Identify which cell holds the provided text, then report its [X, Y] central coordinate. 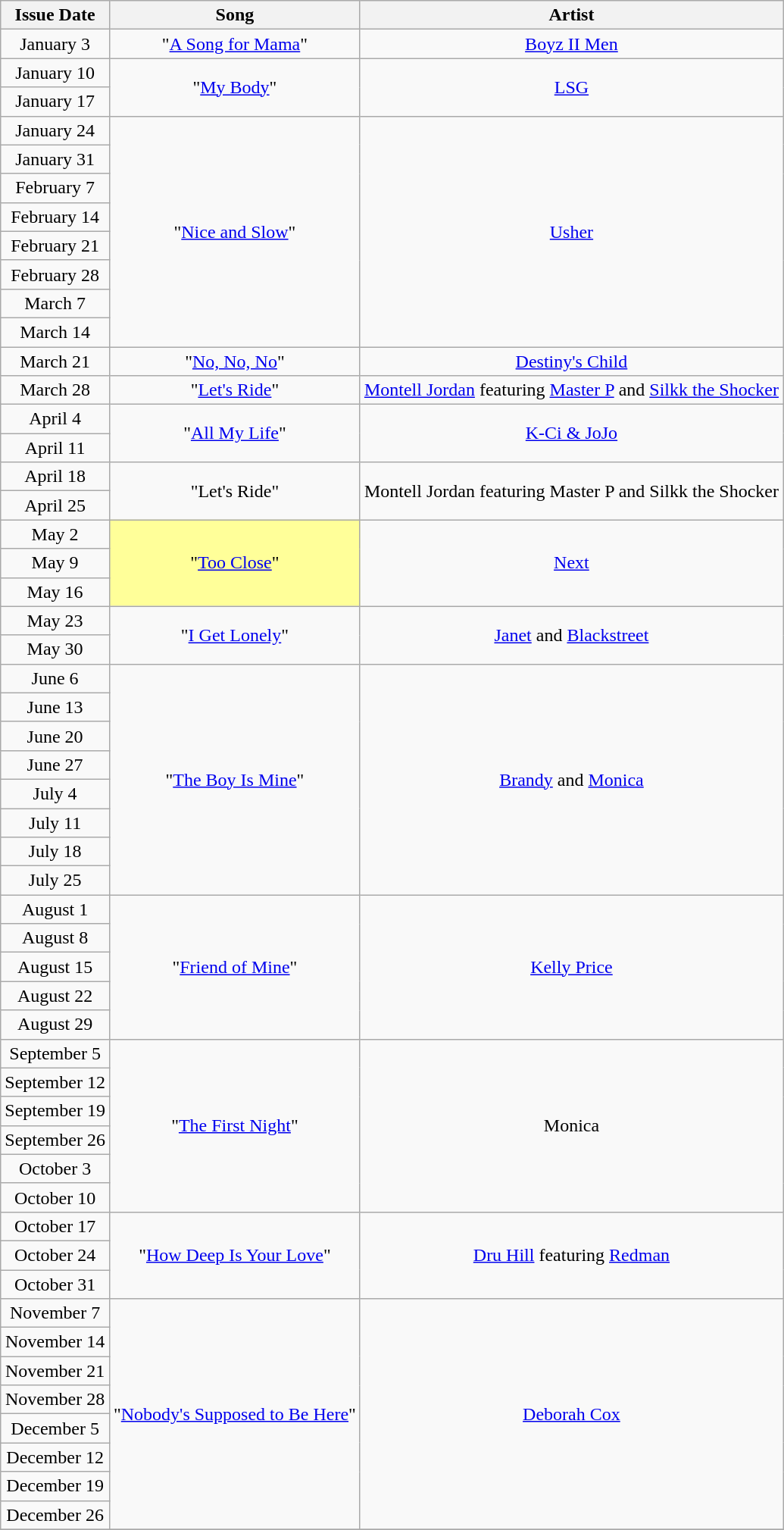
"Friend of Mine" [235, 967]
February 7 [55, 188]
"No, No, No" [235, 361]
"I Get Lonely" [235, 635]
December 5 [55, 1428]
March 7 [55, 303]
March 14 [55, 332]
October 17 [55, 1226]
"All My Life" [235, 433]
June 20 [55, 736]
February 28 [55, 274]
December 12 [55, 1457]
"Nobody's Supposed to Be Here" [235, 1414]
January 10 [55, 73]
August 1 [55, 909]
November 21 [55, 1371]
February 21 [55, 246]
"The Boy Is Mine" [235, 779]
April 18 [55, 477]
Brandy and Monica [571, 779]
June 13 [55, 707]
Deborah Cox [571, 1414]
November 7 [55, 1313]
"The First Night" [235, 1125]
January 3 [55, 44]
"A Song for Mama" [235, 44]
September 19 [55, 1111]
August 15 [55, 967]
November 28 [55, 1400]
February 14 [55, 217]
April 11 [55, 448]
June 27 [55, 765]
Artist [571, 15]
LSG [571, 87]
May 2 [55, 534]
Usher [571, 231]
November 14 [55, 1342]
January 31 [55, 159]
Dru Hill featuring Redman [571, 1255]
September 5 [55, 1053]
Kelly Price [571, 967]
July 11 [55, 822]
September 12 [55, 1082]
January 24 [55, 130]
August 22 [55, 996]
April 4 [55, 419]
May 16 [55, 592]
May 30 [55, 649]
Monica [571, 1125]
March 28 [55, 390]
September 26 [55, 1140]
Next [571, 563]
December 19 [55, 1486]
April 25 [55, 505]
October 24 [55, 1255]
May 23 [55, 621]
December 26 [55, 1515]
"How Deep Is Your Love" [235, 1255]
Janet and Blackstreet [571, 635]
"Too Close" [235, 563]
Boyz II Men [571, 44]
July 4 [55, 793]
August 29 [55, 1025]
July 25 [55, 881]
October 31 [55, 1284]
June 6 [55, 678]
October 10 [55, 1197]
Issue Date [55, 15]
"Nice and Slow" [235, 231]
January 17 [55, 102]
May 9 [55, 563]
July 18 [55, 852]
"My Body" [235, 87]
October 3 [55, 1169]
August 8 [55, 938]
K-Ci & JoJo [571, 433]
Destiny's Child [571, 361]
Song [235, 15]
March 21 [55, 361]
